Capture the cell that displays the provided text and extract its (X, Y) central coordinate. 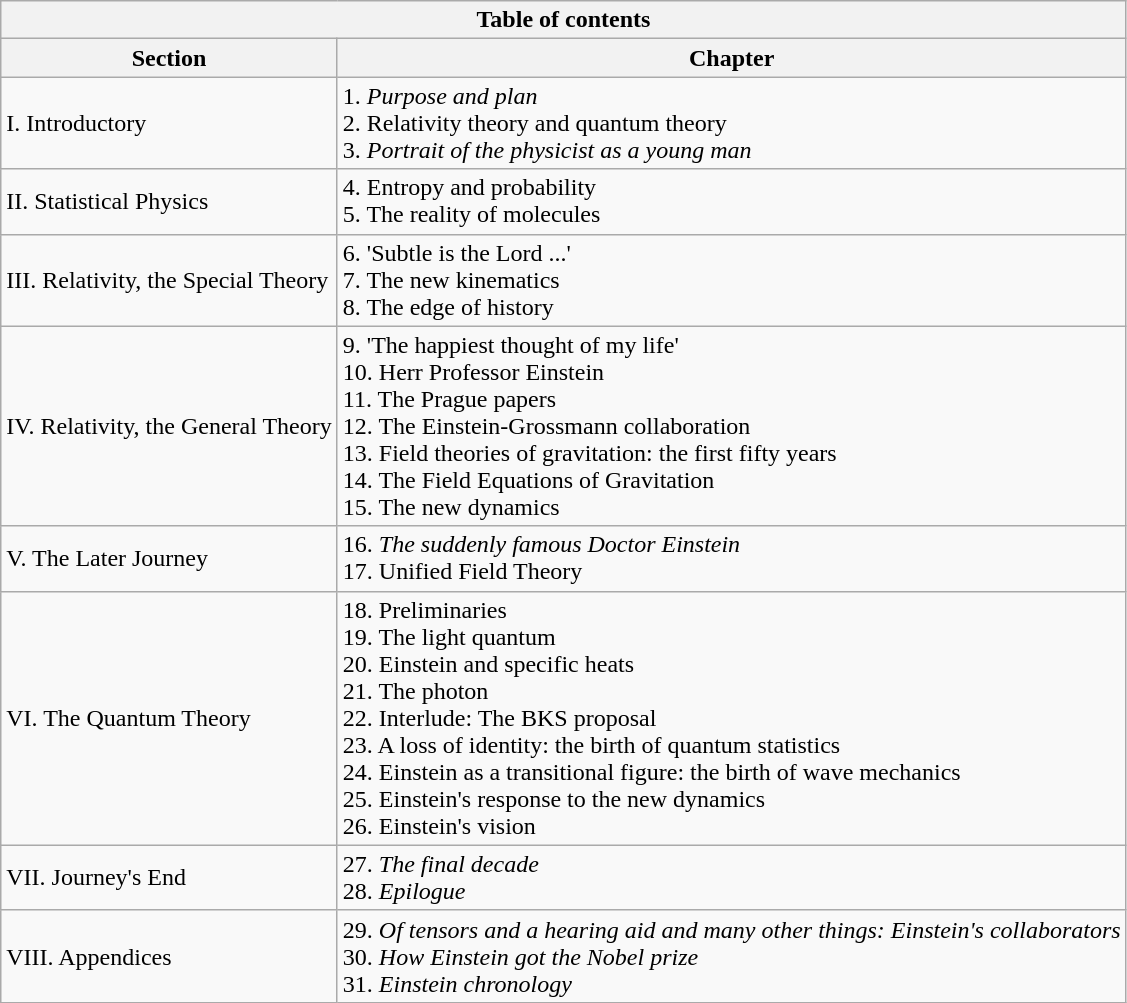
29. Of tensors and a hearing aid and many other things: Einstein's collaborators30. How Einstein got the Nobel prize31. Einstein chronology (732, 956)
III. Relativity, the Special Theory (170, 280)
16. The suddenly famous Doctor Einstein17. Unified Field Theory (732, 558)
Table of contents (564, 20)
I. Introductory (170, 123)
Section (170, 58)
VIII. Appendices (170, 956)
27. The final decade28. Epilogue (732, 878)
IV. Relativity, the General Theory (170, 426)
Chapter (732, 58)
6. 'Subtle is the Lord ...'7. The new kinematics8. The edge of history (732, 280)
1. Purpose and plan2. Relativity theory and quantum theory3. Portrait of the physicist as a young man (732, 123)
II. Statistical Physics (170, 202)
4. Entropy and probability5. The reality of molecules (732, 202)
V. The Later Journey (170, 558)
VII. Journey's End (170, 878)
VI. The Quantum Theory (170, 718)
